From the cell containing the given text, extract its center point as (X, Y) coordinate. 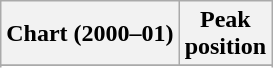
Peakposition (225, 34)
Chart (2000–01) (90, 34)
